Capture the cell that displays the provided text and extract its (x, y) central coordinate. 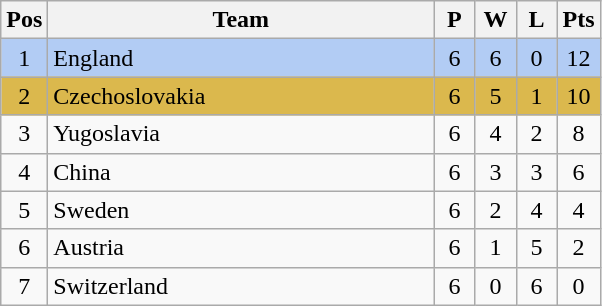
China (241, 172)
Switzerland (241, 286)
Sweden (241, 210)
Yugoslavia (241, 134)
England (241, 58)
W (496, 20)
P (454, 20)
L (536, 20)
7 (24, 286)
Czechoslovakia (241, 96)
8 (578, 134)
Austria (241, 248)
Team (241, 20)
10 (578, 96)
Pts (578, 20)
12 (578, 58)
Pos (24, 20)
